For the text-containing cell, return its midpoint in [x, y] coordinate format. 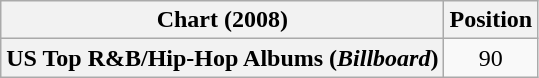
90 [491, 58]
US Top R&B/Hip-Hop Albums (Billboard) [222, 58]
Chart (2008) [222, 20]
Position [491, 20]
